Find where the given text appears and provide that cell's center as (X, Y) coordinate. 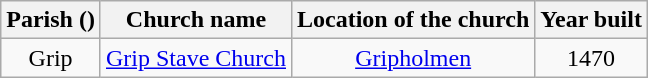
Grip (51, 58)
Parish () (51, 20)
Location of the church (414, 20)
Year built (592, 20)
1470 (592, 58)
Gripholmen (414, 58)
Grip Stave Church (196, 58)
Church name (196, 20)
